Determine the (X, Y) coordinate at the center of the cell enclosing the given text.  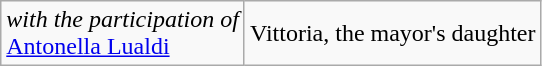
with the participation ofAntonella Lualdi (123, 34)
Vittoria, the mayor's daughter (392, 34)
